Search for the cell housing the specified text and yield its [X, Y] center coordinate. 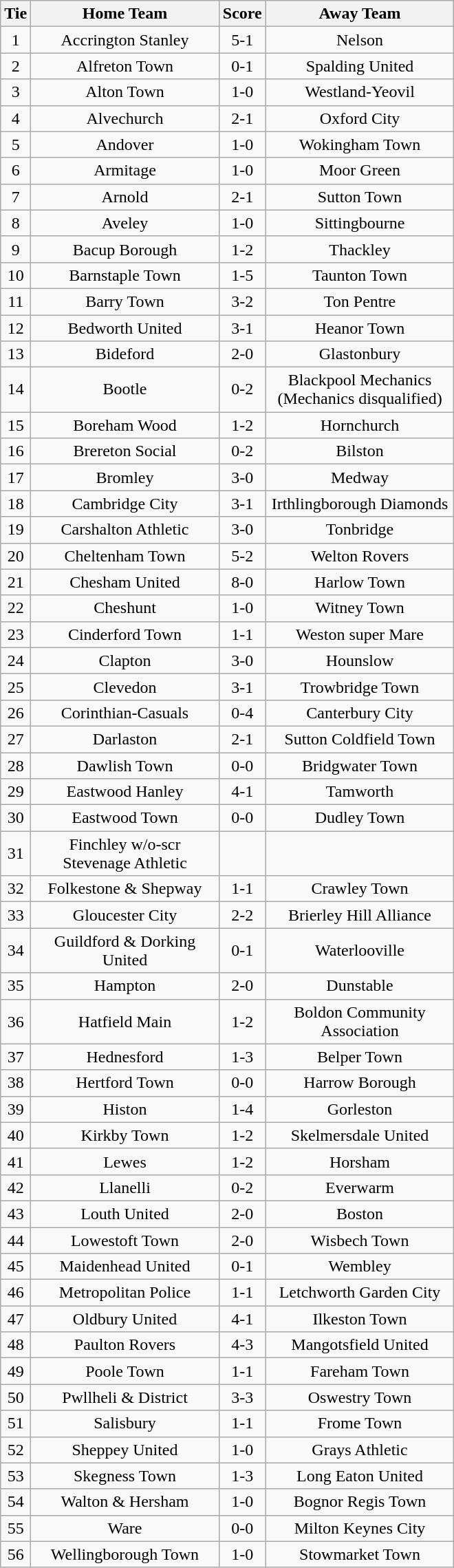
10 [16, 275]
44 [16, 1241]
Fareham Town [360, 1371]
18 [16, 504]
Crawley Town [360, 889]
8-0 [242, 582]
Hednesford [125, 1057]
3-3 [242, 1397]
16 [16, 451]
Gorleston [360, 1109]
Moor Green [360, 171]
Skelmersdale United [360, 1135]
Aveley [125, 223]
Bilston [360, 451]
Guildford & Dorking United [125, 951]
11 [16, 301]
26 [16, 713]
Clevedon [125, 687]
Irthlingborough Diamonds [360, 504]
Cambridge City [125, 504]
51 [16, 1424]
Boston [360, 1214]
24 [16, 661]
Bedworth United [125, 328]
Frome Town [360, 1424]
Oswestry Town [360, 1397]
28 [16, 766]
3 [16, 92]
6 [16, 171]
Barry Town [125, 301]
55 [16, 1528]
47 [16, 1319]
Harlow Town [360, 582]
12 [16, 328]
Eastwood Hanley [125, 792]
Sittingbourne [360, 223]
3-2 [242, 301]
Wembley [360, 1267]
42 [16, 1188]
Dudley Town [360, 818]
1-5 [242, 275]
Metropolitan Police [125, 1293]
17 [16, 477]
Cheshunt [125, 608]
35 [16, 986]
32 [16, 889]
Stowmarket Town [360, 1554]
Score [242, 14]
Bromley [125, 477]
Lowestoft Town [125, 1241]
Bootle [125, 389]
1 [16, 40]
Darlaston [125, 739]
Alfreton Town [125, 66]
21 [16, 582]
Horsham [360, 1161]
Cheltenham Town [125, 556]
14 [16, 389]
43 [16, 1214]
Brereton Social [125, 451]
Bridgwater Town [360, 766]
36 [16, 1021]
Tamworth [360, 792]
Hatfield Main [125, 1021]
30 [16, 818]
Mangotsfield United [360, 1345]
Kirkby Town [125, 1135]
Skegness Town [125, 1476]
20 [16, 556]
Ilkeston Town [360, 1319]
Long Eaton United [360, 1476]
Finchley w/o-scr Stevenage Athletic [125, 853]
Sutton Coldfield Town [360, 739]
Canterbury City [360, 713]
Tonbridge [360, 530]
Ton Pentre [360, 301]
Andover [125, 144]
Away Team [360, 14]
Glastonbury [360, 354]
49 [16, 1371]
Sutton Town [360, 197]
Hampton [125, 986]
Waterlooville [360, 951]
Folkestone & Shepway [125, 889]
23 [16, 634]
Lewes [125, 1161]
41 [16, 1161]
Belper Town [360, 1057]
Bacup Borough [125, 249]
Poole Town [125, 1371]
46 [16, 1293]
7 [16, 197]
50 [16, 1397]
37 [16, 1057]
19 [16, 530]
29 [16, 792]
Harrow Borough [360, 1083]
Arnold [125, 197]
Everwarm [360, 1188]
Blackpool Mechanics (Mechanics disqualified) [360, 389]
Walton & Hersham [125, 1502]
Barnstaple Town [125, 275]
Hornchurch [360, 425]
Histon [125, 1109]
Spalding United [360, 66]
9 [16, 249]
Welton Rovers [360, 556]
Alvechurch [125, 118]
5 [16, 144]
27 [16, 739]
Taunton Town [360, 275]
Armitage [125, 171]
Bognor Regis Town [360, 1502]
45 [16, 1267]
Boldon Community Association [360, 1021]
48 [16, 1345]
Wisbech Town [360, 1241]
13 [16, 354]
33 [16, 915]
Grays Athletic [360, 1450]
Dawlish Town [125, 766]
Accrington Stanley [125, 40]
Sheppey United [125, 1450]
Wokingham Town [360, 144]
38 [16, 1083]
Eastwood Town [125, 818]
Pwllheli & District [125, 1397]
Louth United [125, 1214]
53 [16, 1476]
39 [16, 1109]
Wellingborough Town [125, 1554]
22 [16, 608]
Dunstable [360, 986]
Carshalton Athletic [125, 530]
Clapton [125, 661]
Westland-Yeovil [360, 92]
Home Team [125, 14]
Medway [360, 477]
Hertford Town [125, 1083]
Oxford City [360, 118]
56 [16, 1554]
Hounslow [360, 661]
Gloucester City [125, 915]
31 [16, 853]
5-2 [242, 556]
Corinthian-Casuals [125, 713]
40 [16, 1135]
5-1 [242, 40]
54 [16, 1502]
Oldbury United [125, 1319]
Letchworth Garden City [360, 1293]
Chesham United [125, 582]
4 [16, 118]
8 [16, 223]
Nelson [360, 40]
Trowbridge Town [360, 687]
25 [16, 687]
Weston super Mare [360, 634]
0-4 [242, 713]
2-2 [242, 915]
Milton Keynes City [360, 1528]
Ware [125, 1528]
Llanelli [125, 1188]
Witney Town [360, 608]
2 [16, 66]
Tie [16, 14]
Cinderford Town [125, 634]
Alton Town [125, 92]
Bideford [125, 354]
Salisbury [125, 1424]
52 [16, 1450]
Boreham Wood [125, 425]
Paulton Rovers [125, 1345]
34 [16, 951]
15 [16, 425]
4-3 [242, 1345]
Maidenhead United [125, 1267]
1-4 [242, 1109]
Brierley Hill Alliance [360, 915]
Heanor Town [360, 328]
Thackley [360, 249]
